Find where the given text appears and provide that cell's center as (X, Y) coordinate. 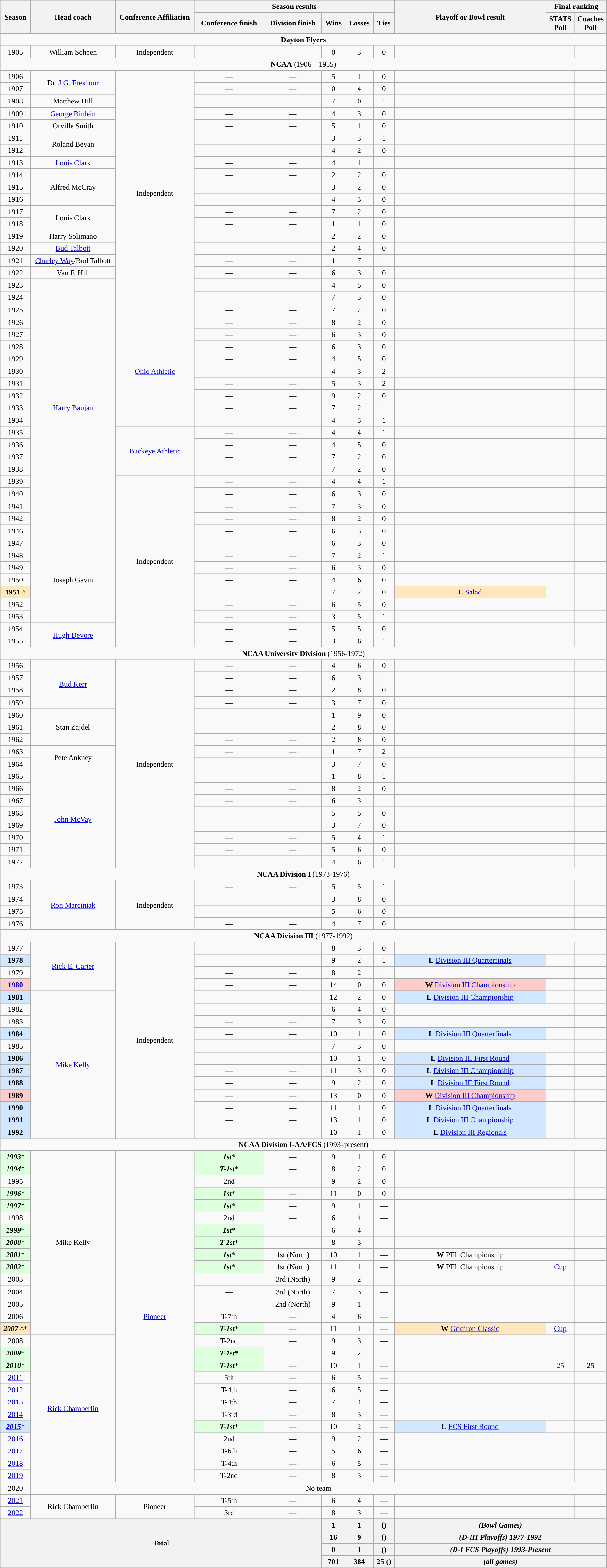
1906 (16, 77)
1985 (16, 1046)
5th (229, 1378)
1937 (16, 457)
No team (319, 1488)
1934 (16, 420)
1973 (16, 887)
John McVay (73, 819)
1910 (16, 126)
1951 ^ (16, 592)
2021 (16, 1500)
2003 (16, 1279)
2005 (16, 1304)
1999* (16, 1230)
1936 (16, 445)
1915 (16, 187)
1992 (16, 1132)
NCAA (1906 – 1955) (304, 64)
1975 (16, 911)
1928 (16, 347)
1946 (16, 531)
14 (333, 985)
T-5th (229, 1500)
1954 (16, 629)
384 (359, 1562)
2018 (16, 1464)
2000* (16, 1243)
3rd (229, 1513)
2010* (16, 1365)
1996* (16, 1194)
701 (333, 1562)
1953 (16, 617)
2014 (16, 1415)
1925 (16, 310)
(D-I FCS Playoffs) 1993-Present (501, 1549)
1916 (16, 199)
1920 (16, 248)
1924 (16, 298)
1993* (16, 1157)
Conference Affiliation (155, 17)
(Bowl Games) (501, 1525)
Bud Talbott (73, 248)
2012 (16, 1390)
T-7th (229, 1316)
1966 (16, 788)
1967 (16, 801)
1929 (16, 359)
Roland Bevan (73, 144)
1908 (16, 101)
1984 (16, 1034)
1922 (16, 273)
1991 (16, 1120)
Division finish (293, 24)
1969 (16, 825)
1974 (16, 899)
1957 (16, 678)
1926 (16, 322)
Ties (384, 24)
Van F. Hill (73, 273)
1938 (16, 469)
2004 (16, 1292)
Harry Baujan (73, 408)
2013 (16, 1402)
Head coach (73, 17)
1980 (16, 985)
Coaches Poll (590, 24)
1911 (16, 138)
2011 (16, 1378)
1963 (16, 752)
1964 (16, 764)
1930 (16, 371)
Rick E. Carter (73, 966)
Wins (333, 24)
Final ranking (576, 7)
Matthew Hill (73, 101)
1990 (16, 1108)
2007 ^* (16, 1328)
1976 (16, 924)
Season (16, 17)
1941 (16, 506)
1961 (16, 727)
Hugh Devore (73, 635)
1905 (16, 52)
2017 (16, 1451)
1958 (16, 690)
Alfred McCray (73, 187)
1995 (16, 1181)
1994* (16, 1169)
1978 (16, 960)
1972 (16, 862)
Season results (295, 7)
Joseph Gavin (73, 580)
1997* (16, 1206)
2020 (16, 1488)
Ron Marciniak (73, 905)
1919 (16, 236)
Charley Way/Bud Talbott (73, 261)
1970 (16, 838)
1912 (16, 150)
Playoff or Bowl result (470, 17)
NCAA Division I-AA/FCS (1993–present) (304, 1145)
1983 (16, 1022)
1921 (16, 261)
L Salad (470, 592)
1979 (16, 973)
1959 (16, 703)
L Division III Regionals (470, 1132)
1998 (16, 1218)
1939 (16, 482)
1968 (16, 813)
1923 (16, 285)
1955 (16, 641)
1988 (16, 1083)
Dayton Flyers (304, 40)
1949 (16, 568)
Harry Solimano (73, 236)
Dr. J.G. Freshour (73, 83)
1917 (16, 212)
Stan Zajdel (73, 727)
1962 (16, 739)
1927 (16, 334)
1950 (16, 580)
T-3rd (229, 1415)
1935 (16, 433)
1986 (16, 1058)
1942 (16, 518)
1956 (16, 666)
Ohio Athletic (155, 371)
William Schoen (73, 52)
2015* (16, 1427)
16 (333, 1537)
(all games) (501, 1562)
25 () (384, 1562)
2001* (16, 1255)
1952 (16, 604)
1933 (16, 408)
1981 (16, 997)
1960 (16, 715)
T-6th (229, 1451)
1977 (16, 948)
NCAA University Division (1956-1972) (304, 654)
1965 (16, 776)
W Gridiron Classic (470, 1328)
2019 (16, 1476)
1987 (16, 1071)
NCAA Division I (1973-1976) (304, 875)
1948 (16, 555)
12 (333, 997)
STATS Poll (560, 24)
1907 (16, 89)
1940 (16, 494)
2008 (16, 1341)
2022 (16, 1513)
1913 (16, 163)
2009* (16, 1353)
Bud Kerr (73, 684)
Total (161, 1543)
Buckeye Athletic (155, 451)
2nd (North) (293, 1304)
1909 (16, 114)
1947 (16, 543)
2006 (16, 1316)
Orville Smith (73, 126)
Losses (359, 24)
1914 (16, 175)
1931 (16, 384)
2016 (16, 1439)
1918 (16, 224)
L FCS First Round (470, 1427)
1982 (16, 1009)
1989 (16, 1095)
2002* (16, 1267)
Conference finish (229, 24)
(D-III Playoffs) 1977-1992 (501, 1537)
George Binlein (73, 114)
1971 (16, 850)
NCAA Division III (1977-1992) (304, 936)
1932 (16, 396)
Pete Ankney (73, 758)
